For the text-containing cell, return its midpoint in (x, y) coordinate format. 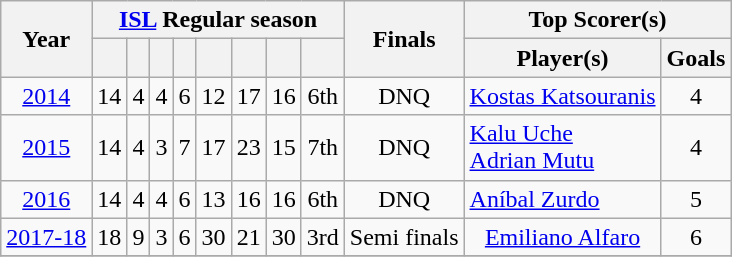
Semi finals (404, 237)
2016 (46, 199)
Finals (404, 39)
Goals (696, 58)
5 (696, 199)
Aníbal Zurdo (562, 199)
13 (214, 199)
Kostas Katsouranis (562, 96)
Kalu Uche Adrian Mutu (562, 148)
Year (46, 39)
Emiliano Alfaro (562, 237)
3rd (322, 237)
23 (248, 148)
21 (248, 237)
ISL Regular season (218, 20)
2014 (46, 96)
12 (214, 96)
7 (184, 148)
15 (284, 148)
2017-18 (46, 237)
7th (322, 148)
18 (110, 237)
2015 (46, 148)
Player(s) (562, 58)
9 (138, 237)
Top Scorer(s) (598, 20)
